Return the [x, y] coordinate for the center point of the cell that contains the specified text.  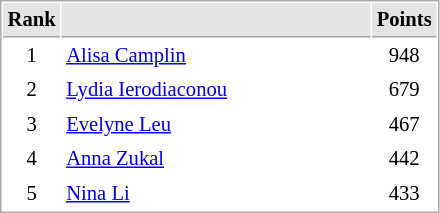
Lydia Ierodiaconou [216, 90]
442 [404, 158]
1 [32, 56]
5 [32, 194]
679 [404, 90]
4 [32, 158]
467 [404, 124]
948 [404, 56]
3 [32, 124]
2 [32, 90]
Nina Li [216, 194]
Alisa Camplin [216, 56]
Anna Zukal [216, 158]
Rank [32, 20]
Evelyne Leu [216, 124]
Points [404, 20]
433 [404, 194]
